Provide the (X, Y) coordinate of the cell's center where the given text is located.  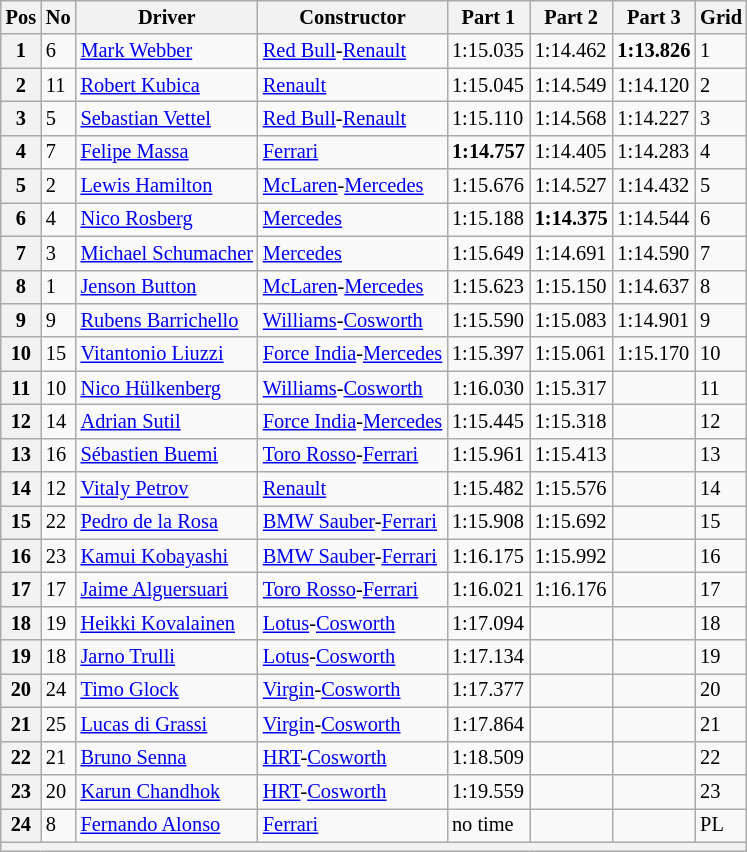
1:16.176 (572, 589)
1:16.030 (488, 388)
no time (488, 825)
1:14.527 (572, 186)
Fernando Alonso (167, 825)
1:15.188 (488, 219)
1:15.150 (572, 287)
1:15.413 (572, 455)
1:17.864 (488, 724)
Lewis Hamilton (167, 186)
1:14.120 (654, 85)
Rubens Barrichello (167, 320)
1:15.908 (488, 522)
Vitaly Petrov (167, 489)
1:15.397 (488, 354)
Jaime Alguersuari (167, 589)
1:17.377 (488, 690)
1:14.568 (572, 118)
Timo Glock (167, 690)
1:15.649 (488, 253)
1:15.083 (572, 320)
Sebastian Vettel (167, 118)
Nico Hülkenberg (167, 388)
1:14.544 (654, 219)
25 (58, 724)
1:14.375 (572, 219)
1:15.318 (572, 421)
1:14.757 (488, 152)
1:15.035 (488, 51)
1:15.590 (488, 320)
1:15.045 (488, 85)
1:16.021 (488, 589)
Part 3 (654, 17)
1:17.094 (488, 623)
Grid (721, 17)
1:16.175 (488, 556)
1:14.590 (654, 253)
Sébastien Buemi (167, 455)
1:14.691 (572, 253)
1:15.482 (488, 489)
Robert Kubica (167, 85)
Kamui Kobayashi (167, 556)
No (58, 17)
1:15.692 (572, 522)
1:14.405 (572, 152)
1:14.462 (572, 51)
Karun Chandhok (167, 791)
Jenson Button (167, 287)
Pedro de la Rosa (167, 522)
1:14.283 (654, 152)
1:15.623 (488, 287)
Lucas di Grassi (167, 724)
Part 2 (572, 17)
1:15.445 (488, 421)
Vitantonio Liuzzi (167, 354)
Jarno Trulli (167, 657)
1:18.509 (488, 758)
Mark Webber (167, 51)
Driver (167, 17)
Part 1 (488, 17)
1:15.110 (488, 118)
1:14.549 (572, 85)
1:15.576 (572, 489)
Constructor (352, 17)
1:15.170 (654, 354)
1:17.134 (488, 657)
1:19.559 (488, 791)
1:15.061 (572, 354)
Michael Schumacher (167, 253)
Nico Rosberg (167, 219)
1:15.317 (572, 388)
1:14.227 (654, 118)
1:15.992 (572, 556)
Heikki Kovalainen (167, 623)
1:13.826 (654, 51)
1:15.961 (488, 455)
1:15.676 (488, 186)
Bruno Senna (167, 758)
1:14.637 (654, 287)
PL (721, 825)
1:14.901 (654, 320)
Felipe Massa (167, 152)
Pos (21, 17)
Adrian Sutil (167, 421)
1:14.432 (654, 186)
